From the cell containing the given text, extract its center point as (X, Y) coordinate. 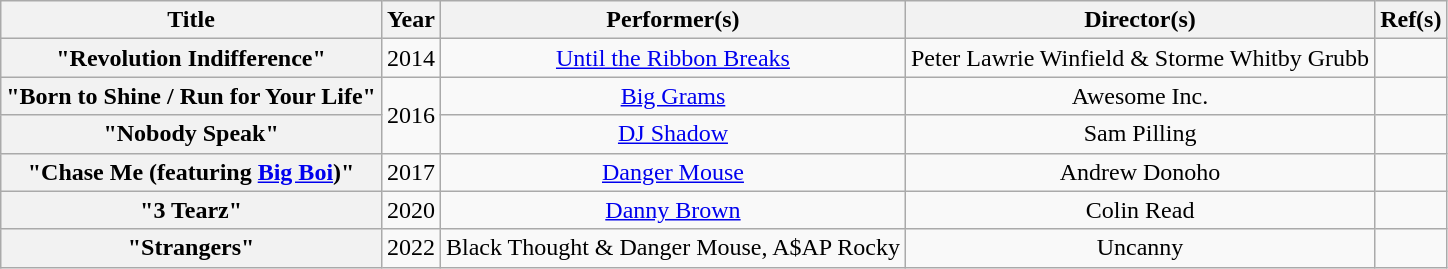
DJ Shadow (672, 134)
Uncanny (1140, 248)
2014 (410, 58)
Performer(s) (672, 20)
"3 Tearz" (192, 210)
2022 (410, 248)
Big Grams (672, 96)
Andrew Donoho (1140, 172)
2016 (410, 115)
Black Thought & Danger Mouse, A$AP Rocky (672, 248)
"Chase Me (featuring Big Boi)" (192, 172)
"Strangers" (192, 248)
"Nobody Speak" (192, 134)
Title (192, 20)
Ref(s) (1411, 20)
"Born to Shine / Run for Your Life" (192, 96)
Colin Read (1140, 210)
Danny Brown (672, 210)
Peter Lawrie Winfield & Storme Whitby Grubb (1140, 58)
"Revolution Indifference" (192, 58)
2017 (410, 172)
Awesome Inc. (1140, 96)
Until the Ribbon Breaks (672, 58)
2020 (410, 210)
Danger Mouse (672, 172)
Director(s) (1140, 20)
Sam Pilling (1140, 134)
Year (410, 20)
